Determine the (X, Y) coordinate at the center of the cell enclosing the given text.  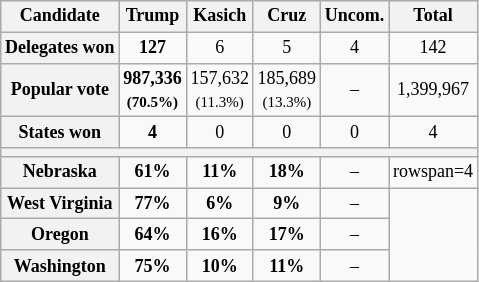
157,632 (11.3%) (220, 90)
Candidate (60, 16)
Popular vote (60, 90)
Total (434, 16)
rowspan=4 (434, 172)
75% (152, 266)
Delegates won (60, 48)
Uncom. (354, 16)
Trump (152, 16)
6% (220, 204)
987,336 (70.5%) (152, 90)
West Virginia (60, 204)
185,689 (13.3%) (286, 90)
18% (286, 172)
6 (220, 48)
Nebraska (60, 172)
Kasich (220, 16)
Cruz (286, 16)
77% (152, 204)
9% (286, 204)
17% (286, 234)
1,399,967 (434, 90)
127 (152, 48)
10% (220, 266)
64% (152, 234)
5 (286, 48)
Oregon (60, 234)
61% (152, 172)
142 (434, 48)
States won (60, 132)
16% (220, 234)
Washington (60, 266)
